Locate the cell with the specified text and output its (x, y) center coordinate. 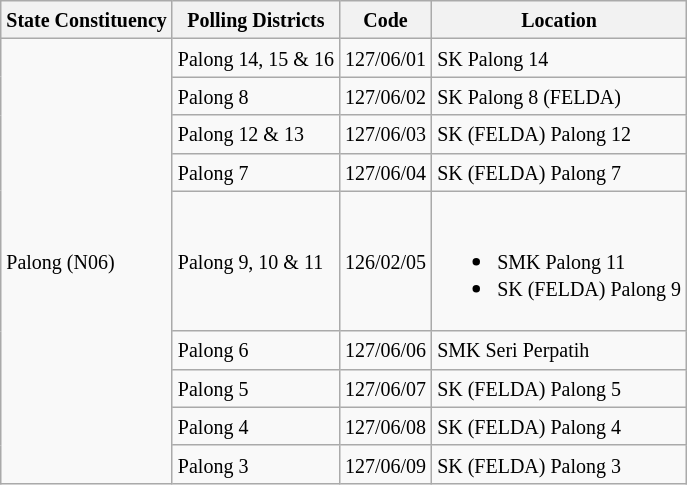
Palong (N06) (87, 262)
127/06/07 (385, 388)
Location (560, 20)
Polling Districts (256, 20)
127/06/01 (385, 58)
Palong 3 (256, 464)
Palong 6 (256, 350)
SK Palong 14 (560, 58)
SK (FELDA) Palong 5 (560, 388)
127/06/06 (385, 350)
Palong 7 (256, 172)
127/06/03 (385, 134)
State Constituency (87, 20)
126/02/05 (385, 261)
SMK Palong 11SK (FELDA) Palong 9 (560, 261)
Code (385, 20)
127/06/08 (385, 426)
127/06/04 (385, 172)
127/06/02 (385, 96)
SMK Seri Perpatih (560, 350)
Palong 12 & 13 (256, 134)
SK (FELDA) Palong 12 (560, 134)
Palong 5 (256, 388)
SK (FELDA) Palong 3 (560, 464)
Palong 9, 10 & 11 (256, 261)
SK Palong 8 (FELDA) (560, 96)
Palong 14, 15 & 16 (256, 58)
Palong 8 (256, 96)
SK (FELDA) Palong 4 (560, 426)
Palong 4 (256, 426)
SK (FELDA) Palong 7 (560, 172)
127/06/09 (385, 464)
